Locate the cell with the specified text and output its (X, Y) center coordinate. 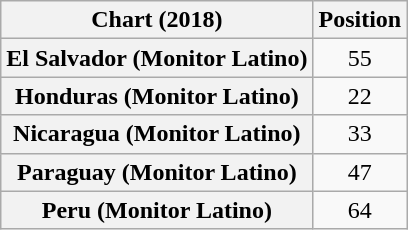
22 (360, 96)
El Salvador (Monitor Latino) (157, 58)
33 (360, 134)
Paraguay (Monitor Latino) (157, 172)
Position (360, 20)
55 (360, 58)
64 (360, 210)
47 (360, 172)
Nicaragua (Monitor Latino) (157, 134)
Chart (2018) (157, 20)
Peru (Monitor Latino) (157, 210)
Honduras (Monitor Latino) (157, 96)
